Search for the cell housing the specified text and yield its (X, Y) center coordinate. 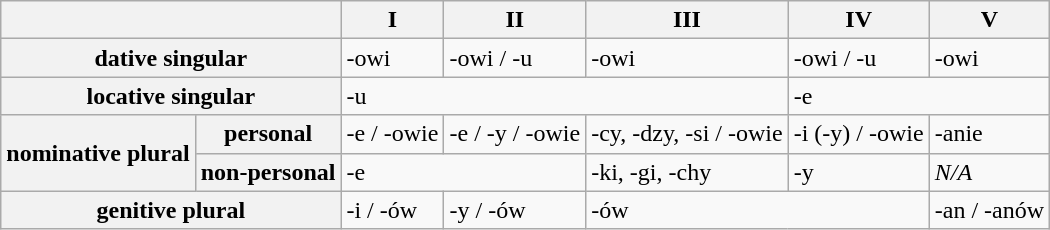
-ów (758, 210)
-ki, -gi, -chy (688, 172)
-an / -anów (989, 210)
II (515, 20)
-i / -ów (392, 210)
I (392, 20)
N/A (989, 172)
non-personal (268, 172)
-y (858, 172)
personal (268, 134)
III (688, 20)
genitive plural (171, 210)
-e / -owie (392, 134)
locative singular (171, 96)
-cy, -dzy, -si / -owie (688, 134)
V (989, 20)
-anie (989, 134)
dative singular (171, 58)
-e / -y / -owie (515, 134)
-u (564, 96)
-i (-y) / -owie (858, 134)
nominative plural (98, 153)
-y / -ów (515, 210)
IV (858, 20)
